Capture the cell that displays the provided text and extract its (x, y) central coordinate. 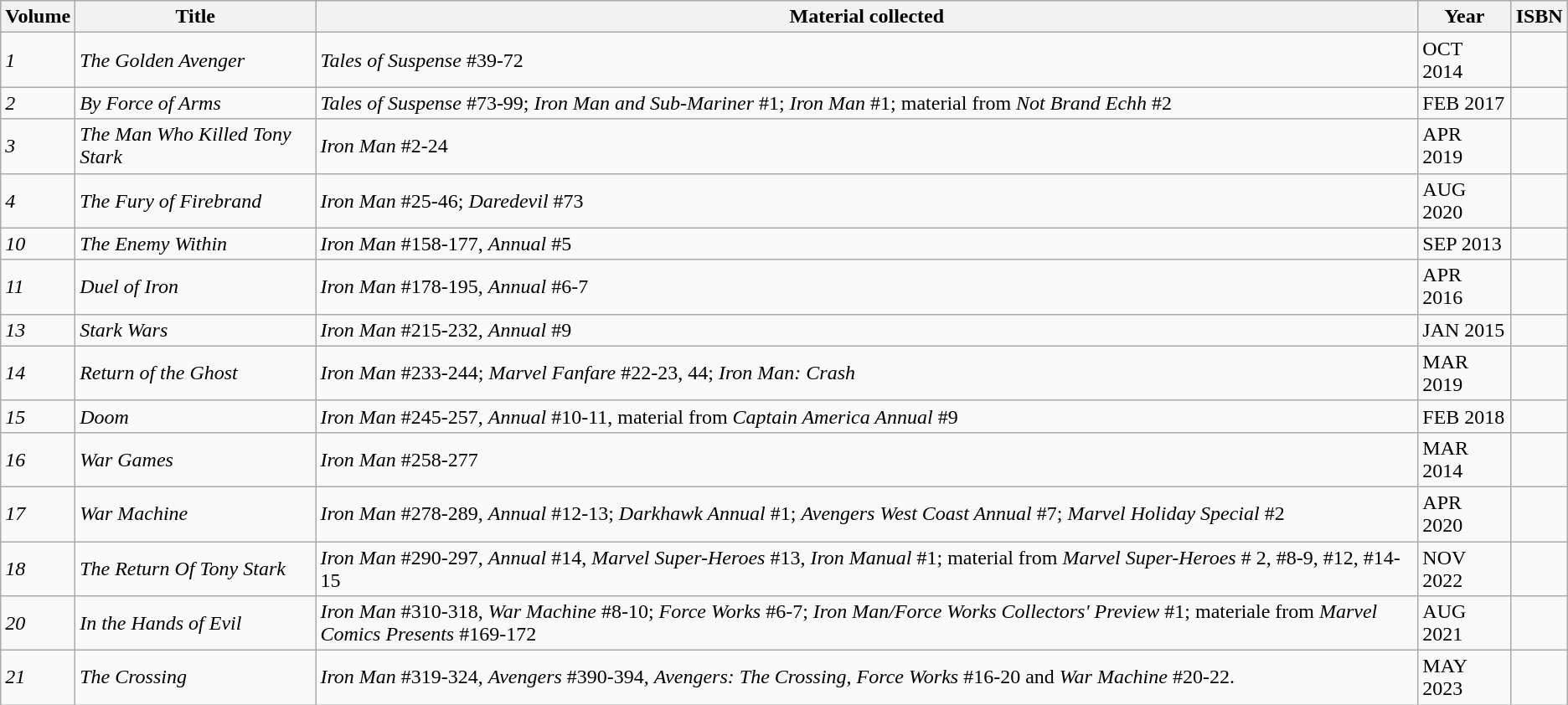
AUG 2021 (1464, 623)
Iron Man #158-177, Annual #5 (867, 244)
Iron Man #2-24 (867, 146)
Iron Man #258-277 (867, 459)
The Crossing (196, 678)
10 (39, 244)
Iron Man #178-195, Annual #6-7 (867, 286)
17 (39, 514)
Tales of Suspense #39-72 (867, 60)
War Games (196, 459)
Return of the Ghost (196, 373)
ISBN (1540, 17)
Material collected (867, 17)
FEB 2017 (1464, 103)
Year (1464, 17)
4 (39, 201)
14 (39, 373)
Iron Man #25-46; Daredevil #73 (867, 201)
20 (39, 623)
SEP 2013 (1464, 244)
Iron Man #245-257, Annual #10-11, material from Captain America Annual #9 (867, 416)
MAY 2023 (1464, 678)
Volume (39, 17)
OCT 2014 (1464, 60)
2 (39, 103)
1 (39, 60)
NOV 2022 (1464, 568)
The Enemy Within (196, 244)
Iron Man #319-324, Avengers #390-394, Avengers: The Crossing, Force Works #16-20 and War Machine #20-22. (867, 678)
APR 2019 (1464, 146)
Iron Man #290-297, Annual #14, Marvel Super-Heroes #13, Iron Manual #1; material from Marvel Super-Heroes # 2, #8-9, #12, #14-15 (867, 568)
The Man Who Killed Tony Stark (196, 146)
War Machine (196, 514)
The Fury of Firebrand (196, 201)
Title (196, 17)
21 (39, 678)
Iron Man #215-232, Annual #9 (867, 330)
In the Hands of Evil (196, 623)
MAR 2019 (1464, 373)
APR 2016 (1464, 286)
Stark Wars (196, 330)
AUG 2020 (1464, 201)
JAN 2015 (1464, 330)
Iron Man #278-289, Annual #12-13; Darkhawk Annual #1; Avengers West Coast Annual #7; Marvel Holiday Special #2 (867, 514)
FEB 2018 (1464, 416)
The Golden Avenger (196, 60)
16 (39, 459)
Duel of Iron (196, 286)
13 (39, 330)
By Force of Arms (196, 103)
11 (39, 286)
15 (39, 416)
Tales of Suspense #73-99; Iron Man and Sub-Mariner #1; Iron Man #1; material from Not Brand Echh #2 (867, 103)
Iron Man #310-318, War Machine #8-10; Force Works #6-7; Iron Man/Force Works Collectors' Preview #1; materiale from Marvel Comics Presents #169-172 (867, 623)
3 (39, 146)
MAR 2014 (1464, 459)
Iron Man #233-244; Marvel Fanfare #22-23, 44; Iron Man: Crash (867, 373)
18 (39, 568)
APR 2020 (1464, 514)
The Return Of Tony Stark (196, 568)
Doom (196, 416)
